Locate the cell with the specified text and output its [x, y] center coordinate. 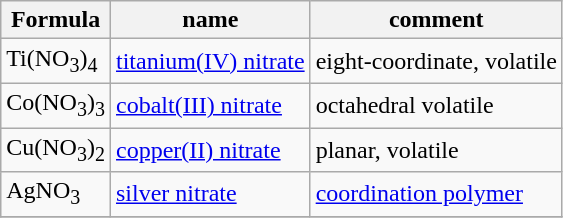
AgNO3 [56, 194]
coordination polymer [436, 194]
copper(II) nitrate [210, 150]
titanium(IV) nitrate [210, 61]
silver nitrate [210, 194]
Ti(NO3)4 [56, 61]
Co(NO3)3 [56, 105]
Formula [56, 20]
Cu(NO3)2 [56, 150]
comment [436, 20]
name [210, 20]
octahedral volatile [436, 105]
eight-coordinate, volatile [436, 61]
planar, volatile [436, 150]
cobalt(III) nitrate [210, 105]
